Search for the cell housing the specified text and yield its (X, Y) center coordinate. 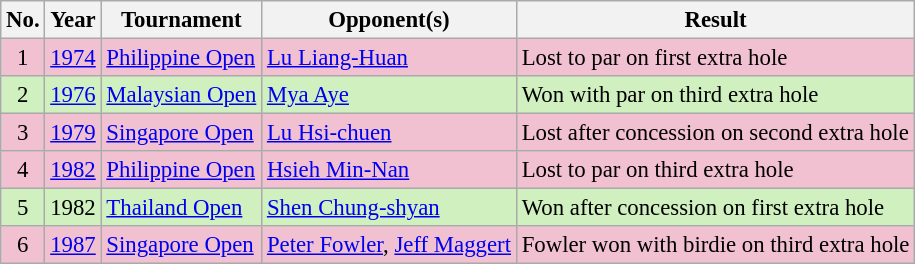
1987 (73, 245)
Hsieh Min-Nan (390, 170)
Lost after concession on second extra hole (715, 133)
Tournament (182, 20)
1 (23, 58)
4 (23, 170)
Result (715, 20)
Lost to par on third extra hole (715, 170)
Lost to par on first extra hole (715, 58)
Peter Fowler, Jeff Maggert (390, 245)
1976 (73, 95)
Year (73, 20)
Won with par on third extra hole (715, 95)
Opponent(s) (390, 20)
6 (23, 245)
Won after concession on first extra hole (715, 208)
Malaysian Open (182, 95)
1974 (73, 58)
5 (23, 208)
Mya Aye (390, 95)
Fowler won with birdie on third extra hole (715, 245)
No. (23, 20)
Lu Hsi-chuen (390, 133)
3 (23, 133)
1979 (73, 133)
Thailand Open (182, 208)
2 (23, 95)
Lu Liang-Huan (390, 58)
Shen Chung-shyan (390, 208)
